From the cell containing the given text, extract its center point as [x, y] coordinate. 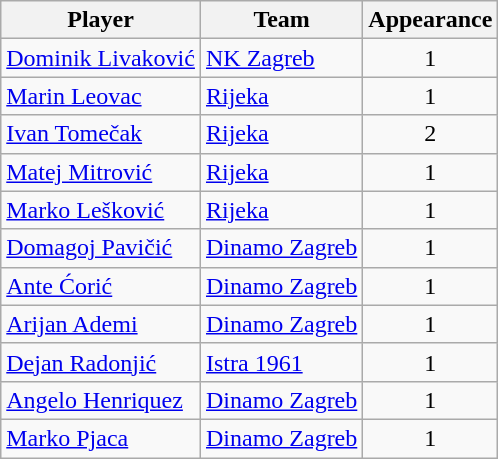
Marko Pjaca [101, 438]
Dominik Livaković [101, 58]
Istra 1961 [281, 362]
Marko Lešković [101, 210]
Dejan Radonjić [101, 362]
NK Zagreb [281, 58]
Team [281, 20]
Domagoj Pavičić [101, 248]
Appearance [430, 20]
Player [101, 20]
Arijan Ademi [101, 324]
Angelo Henriquez [101, 400]
2 [430, 134]
Ivan Tomečak [101, 134]
Ante Ćorić [101, 286]
Matej Mitrović [101, 172]
Marin Leovac [101, 96]
